Locate the cell with the specified text and output its [X, Y] center coordinate. 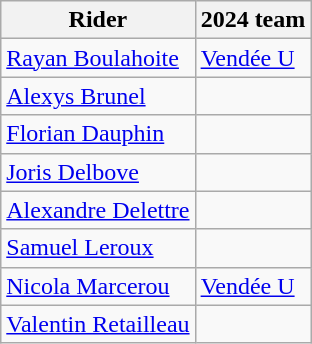
Rider [98, 20]
Alexys Brunel [98, 96]
Alexandre Delettre [98, 210]
Valentin Retailleau [98, 324]
Nicola Marcerou [98, 286]
Florian Dauphin [98, 134]
Samuel Leroux [98, 248]
Joris Delbove [98, 172]
2024 team [253, 20]
Rayan Boulahoite [98, 58]
